Return the (X, Y) coordinate for the center point of the cell that contains the specified text.  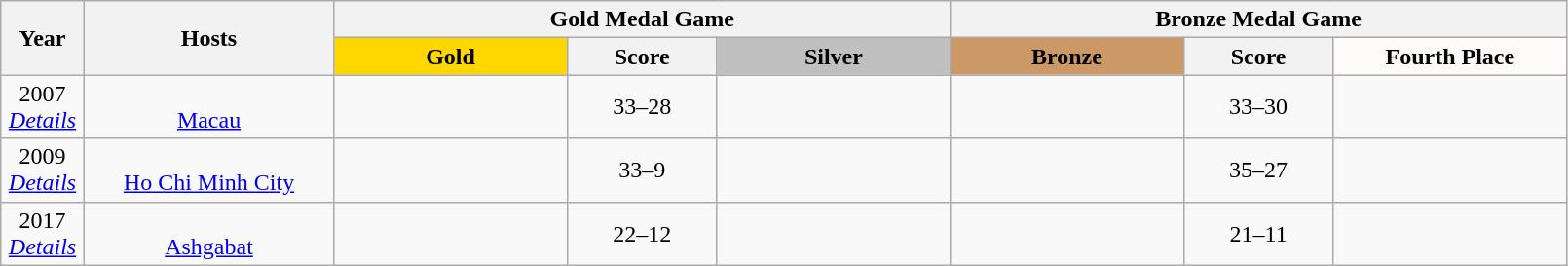
Bronze Medal Game (1258, 19)
33–28 (642, 107)
2017 Details (43, 234)
2009 Details (43, 170)
Gold Medal Game (643, 19)
Year (43, 38)
Bronze (1067, 57)
2007 Details (43, 107)
Gold (450, 57)
Ho Chi Minh City (208, 170)
33–9 (642, 170)
Fourth Place (1450, 57)
22–12 (642, 234)
Ashgabat (208, 234)
35–27 (1258, 170)
Macau (208, 107)
33–30 (1258, 107)
Silver (834, 57)
21–11 (1258, 234)
Hosts (208, 38)
